Detect which cell encompasses the target text, then output its [x, y] center coordinate. 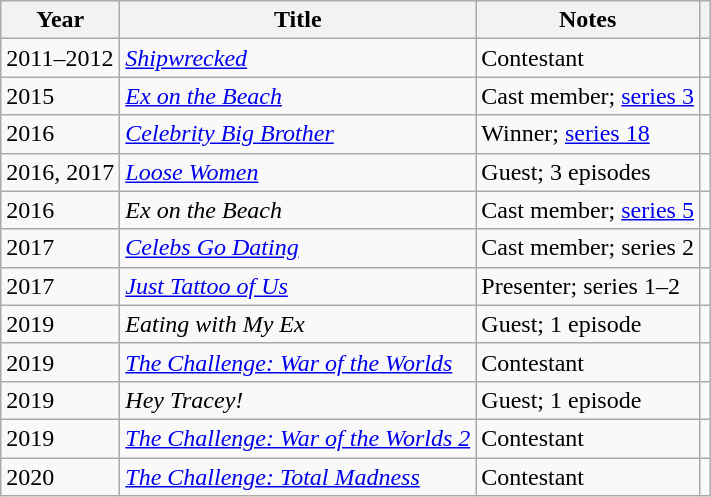
Shipwrecked [298, 58]
Celebrity Big Brother [298, 134]
Year [60, 20]
2011–2012 [60, 58]
Notes [588, 20]
Loose Women [298, 172]
Cast member; series 5 [588, 210]
Winner; series 18 [588, 134]
The Challenge: War of the Worlds 2 [298, 438]
Eating with My Ex [298, 324]
Just Tattoo of Us [298, 286]
Presenter; series 1–2 [588, 286]
2020 [60, 477]
2016, 2017 [60, 172]
The Challenge: War of the Worlds [298, 362]
Cast member; series 2 [588, 248]
Title [298, 20]
Celebs Go Dating [298, 248]
Hey Tracey! [298, 400]
2015 [60, 96]
Cast member; series 3 [588, 96]
Guest; 3 episodes [588, 172]
The Challenge: Total Madness [298, 477]
